Identify which cell holds the provided text, then report its (X, Y) central coordinate. 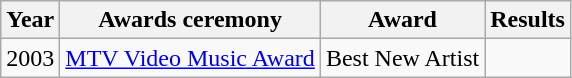
Best New Artist (402, 58)
MTV Video Music Award (190, 58)
Results (528, 20)
2003 (30, 58)
Award (402, 20)
Year (30, 20)
Awards ceremony (190, 20)
